Locate the cell with the specified text and output its (X, Y) center coordinate. 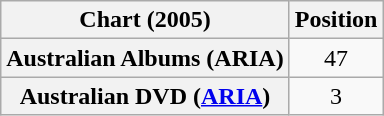
3 (336, 96)
Australian DVD (ARIA) (145, 96)
47 (336, 58)
Australian Albums (ARIA) (145, 58)
Position (336, 20)
Chart (2005) (145, 20)
